Locate the cell with the specified text and output its (x, y) center coordinate. 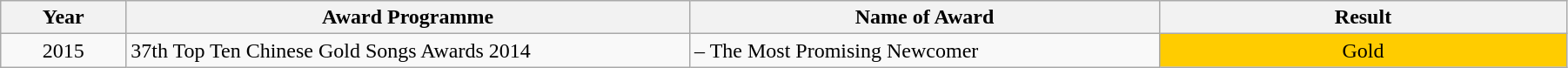
Year (64, 17)
– The Most Promising Newcomer (925, 51)
2015 (64, 51)
37th Top Ten Chinese Gold Songs Awards 2014 (408, 51)
Award Programme (408, 17)
Result (1363, 17)
Name of Award (925, 17)
Gold (1363, 51)
